Output the [x, y] coordinate of the center of the cell containing the given text.  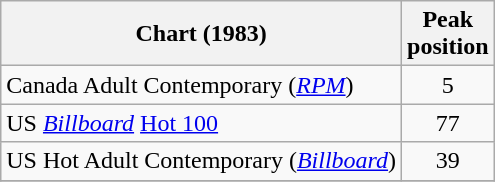
5 [448, 85]
US Hot Adult Contemporary (Billboard) [202, 161]
Canada Adult Contemporary (RPM) [202, 85]
Chart (1983) [202, 34]
US Billboard Hot 100 [202, 123]
39 [448, 161]
77 [448, 123]
Peakposition [448, 34]
